Scan for the cell matching the given text and deliver its [X, Y] coordinate at center. 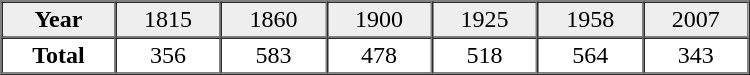
564 [590, 56]
356 [168, 56]
2007 [696, 20]
343 [696, 56]
1815 [168, 20]
Year [59, 20]
1900 [379, 20]
1860 [274, 20]
1925 [485, 20]
583 [274, 56]
478 [379, 56]
1958 [590, 20]
518 [485, 56]
Total [59, 56]
